Determine the [x, y] coordinate at the center of the cell enclosing the given text.  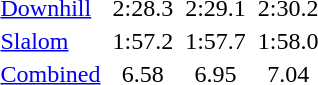
1:57.7 [216, 41]
1:57.2 [143, 41]
